Find where the given text appears and provide that cell's center as [X, Y] coordinate. 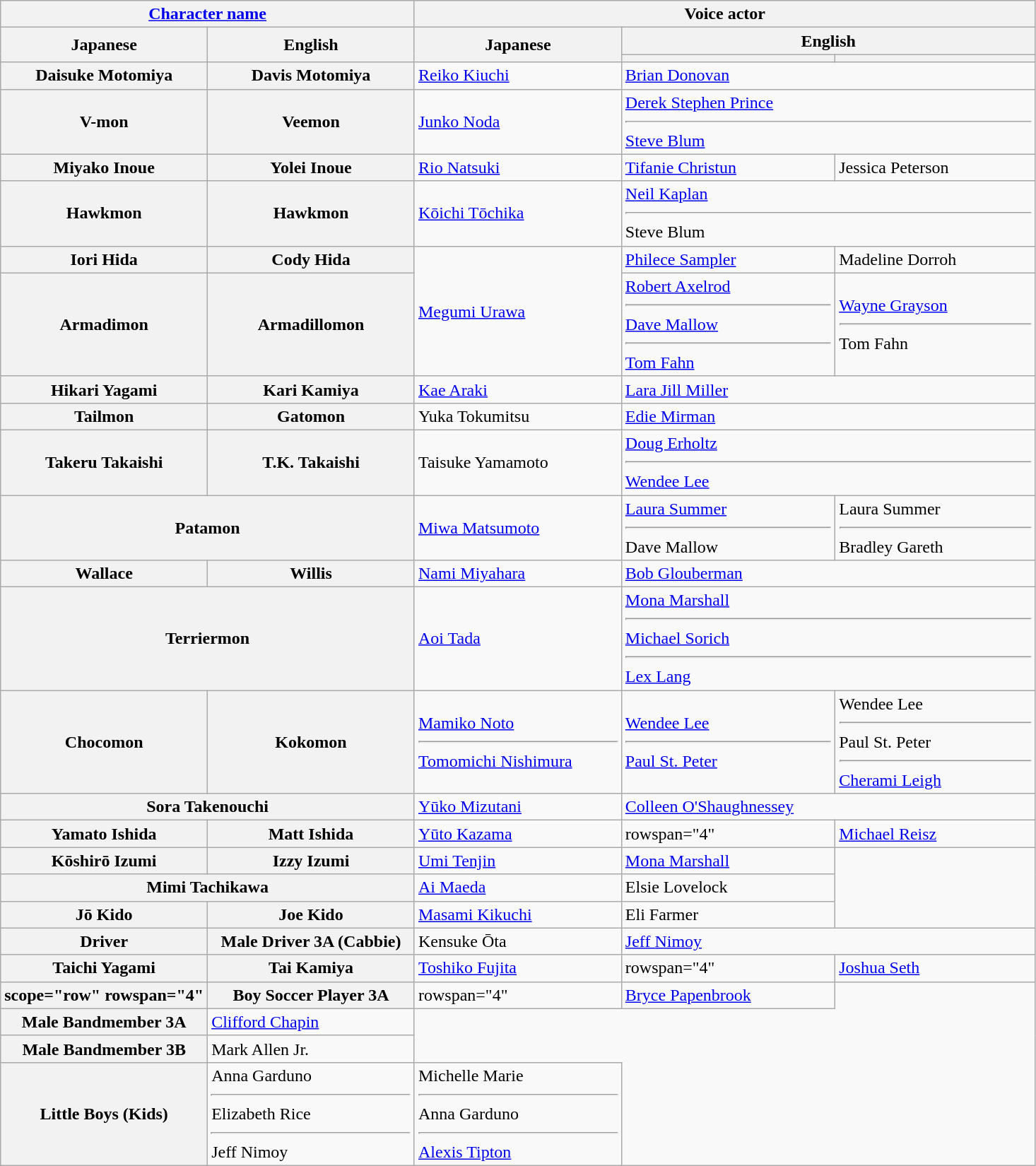
Daisuke Motomiya [105, 76]
Neil KaplanSteve Blum [828, 213]
Armadimon [105, 324]
Yūko Mizutani [517, 807]
Hikari Yagami [105, 389]
Rio Natsuki [517, 167]
Miwa Matsumoto [517, 527]
Patamon [208, 527]
Michelle Marie Anna Garduno Alexis Tipton [517, 1114]
Yolei Inoue [311, 167]
Miyako Inoue [105, 167]
Wendee Lee Paul St. Peter [728, 742]
Driver [105, 941]
Little Boys (Kids) [105, 1114]
Kae Araki [517, 389]
Masami Kikuchi [517, 914]
Madeline Dorroh [936, 259]
Toshiko Fujita [517, 968]
Megumi Urawa [517, 311]
Matt Ishida [311, 834]
Cody Hida [311, 259]
Kōshirō Izumi [105, 861]
Kōichi Tōchika [517, 213]
Taichi Yagami [105, 968]
Kari Kamiya [311, 389]
Yuka Tokumitsu [517, 416]
scope="row" rowspan="4" [105, 995]
Junko Noda [517, 122]
Edie Mirman [828, 416]
Laura SummerBradley Gareth [936, 527]
Jessica Peterson [936, 167]
Tai Kamiya [311, 968]
Male Bandmember 3B [105, 1049]
Derek Stephen PrinceSteve Blum [828, 122]
Mimi Tachikawa [208, 888]
Male Bandmember 3A [105, 1022]
Kensuke Ōta [517, 941]
Aoi Tada [517, 639]
Philece Sampler [728, 259]
Bob Glouberman [828, 574]
Wendee Lee Paul St. PeterCherami Leigh [936, 742]
Joe Kido [311, 914]
Character name [208, 14]
Reiko Kiuchi [517, 76]
Doug ErholtzWendee Lee [828, 462]
Joshua Seth [936, 968]
Michael Reisz [936, 834]
Tifanie Christun [728, 167]
Sora Takenouchi [208, 807]
Bryce Papenbrook [728, 995]
Brian Donovan [828, 76]
Wayne GraysonTom Fahn [936, 324]
Yūto Kazama [517, 834]
Ai Maeda [517, 888]
Umi Tenjin [517, 861]
Eli Farmer [728, 914]
Chocomon [105, 742]
Yamato Ishida [105, 834]
Mark Allen Jr. [311, 1049]
Lara Jill Miller [828, 389]
Gatomon [311, 416]
Elsie Lovelock [728, 888]
Jeff Nimoy [828, 941]
Iori Hida [105, 259]
Mona MarshallMichael Sorich Lex Lang [828, 639]
Willis [311, 574]
Veemon [311, 122]
Kokomon [311, 742]
Mamiko Noto Tomomichi Nishimura [517, 742]
V-mon [105, 122]
Robert AxelrodDave Mallow Tom Fahn [728, 324]
Male Driver 3A (Cabbie) [311, 941]
Colleen O'Shaughnessey [828, 807]
Armadillomon [311, 324]
Nami Miyahara [517, 574]
Izzy Izumi [311, 861]
Laura SummerDave Mallow [728, 527]
Jō Kido [105, 914]
Takeru Takaishi [105, 462]
Tailmon [105, 416]
T.K. Takaishi [311, 462]
Terriermon [208, 639]
Wallace [105, 574]
Boy Soccer Player 3A [311, 995]
Anna Garduno Elizabeth Rice Jeff Nimoy [311, 1114]
Mona Marshall [728, 861]
Voice actor [725, 14]
Taisuke Yamamoto [517, 462]
Clifford Chapin [311, 1022]
Davis Motomiya [311, 76]
